Find where the given text appears and provide that cell's center as (X, Y) coordinate. 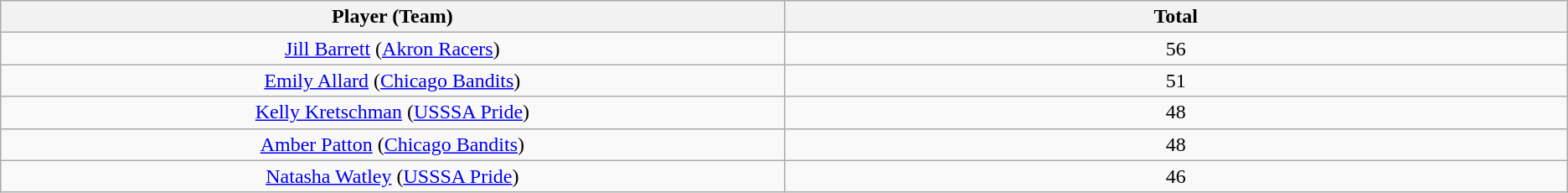
56 (1176, 49)
Total (1176, 17)
Player (Team) (392, 17)
Emily Allard (Chicago Bandits) (392, 81)
Jill Barrett (Akron Racers) (392, 49)
Kelly Kretschman (USSSA Pride) (392, 112)
51 (1176, 81)
Amber Patton (Chicago Bandits) (392, 144)
46 (1176, 176)
Natasha Watley (USSSA Pride) (392, 176)
